Output the (x, y) coordinate of the center of the cell containing the given text.  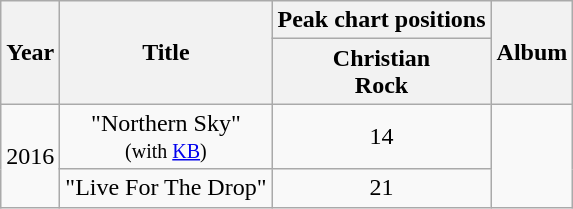
Year (30, 52)
Album (532, 52)
Title (166, 52)
ChristianRock (382, 72)
"Northern Sky"(with KB) (166, 136)
21 (382, 188)
"Live For The Drop" (166, 188)
Peak chart positions (382, 20)
14 (382, 136)
2016 (30, 156)
